From the cell containing the given text, extract its center point as [x, y] coordinate. 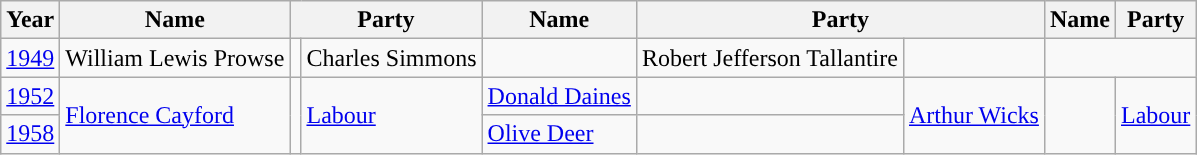
Donald Daines [559, 96]
Florence Cayford [175, 115]
Charles Simmons [392, 58]
1949 [30, 58]
Year [30, 20]
1952 [30, 96]
Arthur Wicks [974, 115]
Robert Jefferson Tallantire [770, 58]
William Lewis Prowse [175, 58]
1958 [30, 134]
Olive Deer [559, 134]
